Provide the (X, Y) coordinate of the cell's center where the given text is located.  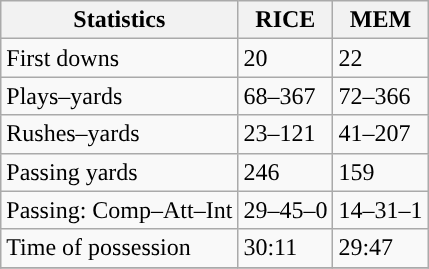
14–31–1 (380, 210)
Passing yards (120, 172)
23–121 (286, 134)
29–45–0 (286, 210)
159 (380, 172)
22 (380, 58)
First downs (120, 58)
29:47 (380, 248)
Rushes–yards (120, 134)
72–366 (380, 96)
Plays–yards (120, 96)
RICE (286, 20)
Statistics (120, 20)
MEM (380, 20)
68–367 (286, 96)
Time of possession (120, 248)
20 (286, 58)
246 (286, 172)
41–207 (380, 134)
30:11 (286, 248)
Passing: Comp–Att–Int (120, 210)
